Provide the (X, Y) coordinate of the cell's center where the given text is located.  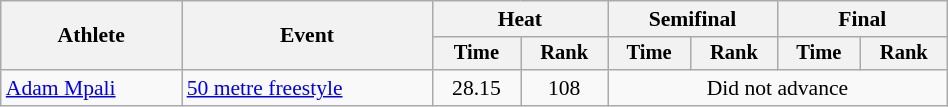
Did not advance (778, 88)
Semifinal (693, 19)
Heat (520, 19)
28.15 (476, 88)
Athlete (92, 36)
Event (307, 36)
Final (862, 19)
Adam Mpali (92, 88)
50 metre freestyle (307, 88)
108 (564, 88)
